Locate the cell with the specified text and output its [x, y] center coordinate. 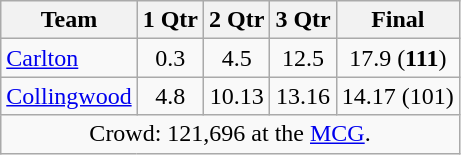
17.9 (111) [398, 58]
12.5 [303, 58]
4.5 [237, 58]
4.8 [170, 96]
Crowd: 121,696 at the MCG. [230, 134]
1 Qtr [170, 20]
14.17 (101) [398, 96]
Team [69, 20]
Carlton [69, 58]
2 Qtr [237, 20]
3 Qtr [303, 20]
13.16 [303, 96]
Final [398, 20]
0.3 [170, 58]
Collingwood [69, 96]
10.13 [237, 96]
